Capture the cell that displays the provided text and extract its (X, Y) central coordinate. 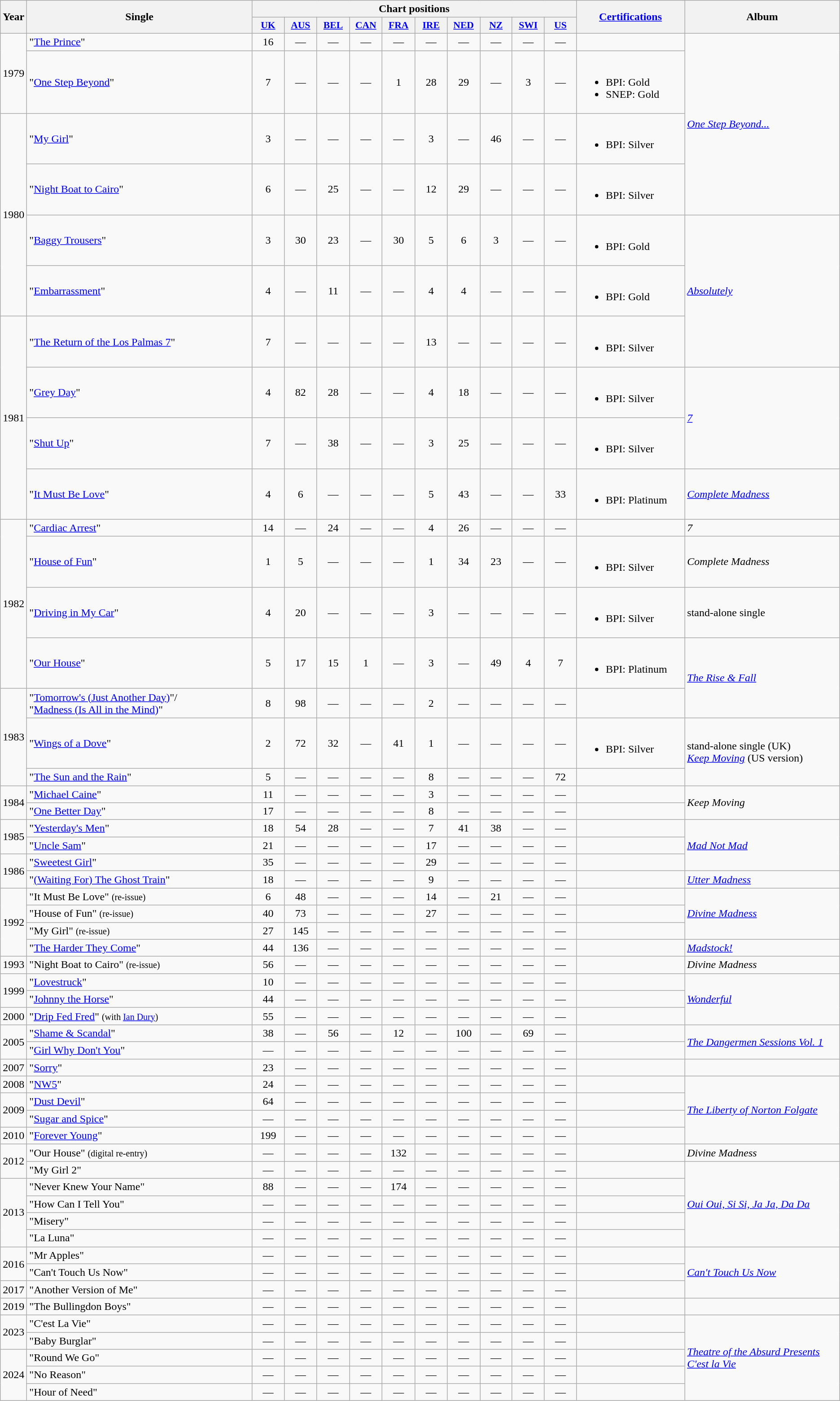
"The Return of the Los Palmas 7" (140, 342)
1992 (13, 922)
2017 (13, 1289)
Year (13, 17)
"Misery" (140, 1221)
"Michael Caine" (140, 794)
BPI: GoldSNEP: Gold (630, 82)
Absolutely (762, 291)
69 (529, 1033)
33 (560, 494)
40 (268, 914)
100 (464, 1033)
Theatre of the Absurd Presents C'est la Vie (762, 1357)
34 (464, 562)
9 (431, 880)
145 (301, 931)
1979 (13, 73)
"Yesterday's Men" (140, 828)
BEL (333, 26)
"Baby Burglar" (140, 1340)
82 (301, 392)
Album (762, 17)
"It Must Be Love" (140, 494)
US (560, 26)
"Sweetest Girl" (140, 862)
"House of Fun" (140, 562)
1986 (13, 871)
"(Waiting For) The Ghost Train" (140, 880)
13 (431, 342)
20 (301, 612)
136 (301, 948)
98 (301, 703)
88 (268, 1187)
"Shut Up" (140, 443)
"Lovestruck" (140, 982)
2007 (13, 1068)
15 (333, 663)
"The Bullingdon Boys" (140, 1306)
"Drip Fed Fred" (with Ian Dury) (140, 1016)
73 (301, 914)
2023 (13, 1332)
"Embarrassment" (140, 291)
199 (268, 1136)
stand-alone single (762, 612)
48 (301, 897)
"Grey Day" (140, 392)
"Our House" (140, 663)
stand-alone single (UK)Keep Moving (US version) (762, 751)
1980 (13, 215)
Utter Madness (762, 880)
"Dust Devil" (140, 1102)
"Mr Apples" (140, 1255)
32 (333, 743)
"NW5" (140, 1085)
SWI (529, 26)
"The Prince" (140, 42)
"Sugar and Spice" (140, 1119)
Oui Oui, Si Si, Ja Ja, Da Da (762, 1204)
"Johnny the Horse" (140, 999)
The Rise & Fall (762, 678)
174 (398, 1187)
"Tomorrow's (Just Another Day)"/"Madness (Is All in the Mind)" (140, 703)
"My Girl 2" (140, 1170)
46 (496, 139)
"Hour of Need" (140, 1392)
"Shame & Scandal" (140, 1033)
"Another Version of Me" (140, 1289)
Certifications (630, 17)
CAN (366, 26)
2019 (13, 1306)
1999 (13, 990)
2000 (13, 1016)
"One Step Beyond" (140, 82)
AUS (301, 26)
"Forever Young" (140, 1136)
"La Luna" (140, 1238)
"My Girl" (re-issue) (140, 931)
26 (464, 528)
1985 (13, 837)
1993 (13, 965)
"The Harder They Come" (140, 948)
"C'est La Vie" (140, 1323)
49 (496, 663)
54 (301, 828)
Can't Touch Us Now (762, 1272)
2009 (13, 1110)
Mad Not Mad (762, 845)
2013 (13, 1213)
"My Girl" (140, 139)
2008 (13, 1085)
"Night Boat to Cairo" (140, 189)
"No Reason" (140, 1375)
132 (398, 1153)
64 (268, 1102)
55 (268, 1016)
"It Must Be Love" (re-issue) (140, 897)
"Night Boat to Cairo" (re-issue) (140, 965)
16 (268, 42)
"Sorry" (140, 1068)
"Can't Touch Us Now" (140, 1272)
43 (464, 494)
One Step Beyond... (762, 124)
10 (268, 982)
35 (268, 862)
NED (464, 26)
The Dangermen Sessions Vol. 1 (762, 1042)
IRE (431, 26)
2024 (13, 1375)
"One Better Day" (140, 811)
2005 (13, 1042)
"Wings of a Dove" (140, 743)
2010 (13, 1136)
The Liberty of Norton Folgate (762, 1110)
1982 (13, 604)
FRA (398, 26)
1983 (13, 737)
"Round We Go" (140, 1358)
"Driving in My Car" (140, 612)
"Cardiac Arrest" (140, 528)
"House of Fun" (re-issue) (140, 914)
"Uncle Sam" (140, 845)
1984 (13, 802)
Madstock! (762, 948)
2012 (13, 1161)
"The Sun and the Rain" (140, 777)
Keep Moving (762, 802)
Chart positions (414, 9)
UK (268, 26)
"How Can I Tell You" (140, 1204)
Single (140, 17)
2016 (13, 1264)
"Baggy Trousers" (140, 241)
Wonderful (762, 999)
NZ (496, 26)
1981 (13, 418)
"Never Knew Your Name" (140, 1187)
"Girl Why Don't You" (140, 1050)
"Our House" (digital re-entry) (140, 1153)
